Provide the (x, y) coordinate of the cell's center where the given text is located.  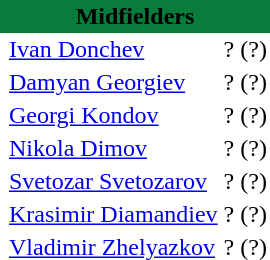
Krasimir Diamandiev (114, 214)
Ivan Donchev (114, 50)
Nikola Dimov (114, 148)
Midfielders (135, 16)
Georgi Kondov (114, 116)
Svetozar Svetozarov (114, 182)
Damyan Georgiev (114, 82)
